Pinpoint the cell where the given text exists, returning its [X, Y] midpoint coordinate. 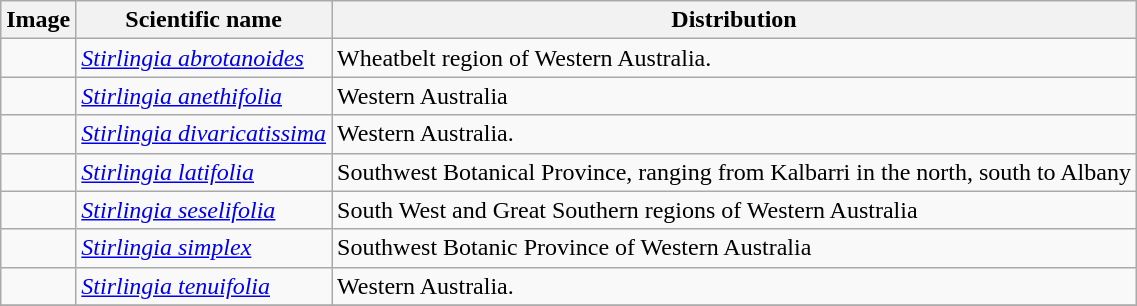
Stirlingia simplex [204, 248]
Wheatbelt region of Western Australia. [734, 58]
Western Australia [734, 96]
Scientific name [204, 20]
Southwest Botanic Province of Western Australia [734, 248]
Southwest Botanical Province, ranging from Kalbarri in the north, south to Albany [734, 172]
Stirlingia abrotanoides [204, 58]
Stirlingia seselifolia [204, 210]
Distribution [734, 20]
Image [38, 20]
Stirlingia tenuifolia [204, 286]
South West and Great Southern regions of Western Australia [734, 210]
Stirlingia divaricatissima [204, 134]
Stirlingia anethifolia [204, 96]
Stirlingia latifolia [204, 172]
